Search for the cell housing the specified text and yield its (X, Y) center coordinate. 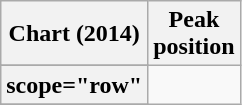
Peakposition (194, 34)
Chart (2014) (74, 34)
scope="row" (74, 85)
